Return the [x, y] coordinate for the center point of the cell that contains the specified text.  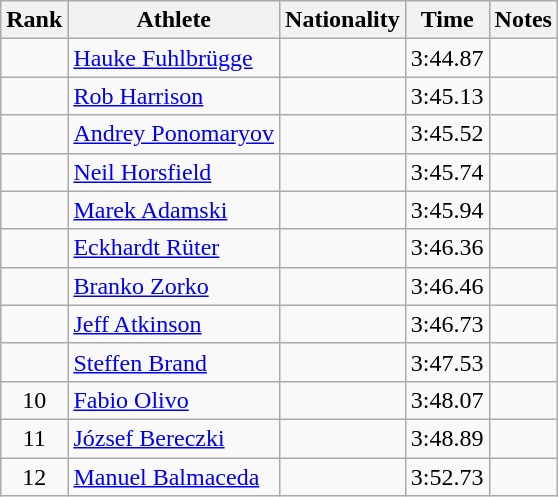
3:45.94 [447, 210]
3:48.07 [447, 400]
Hauke Fuhlbrügge [174, 58]
3:44.87 [447, 58]
Fabio Olivo [174, 400]
10 [34, 400]
3:46.46 [447, 286]
3:47.53 [447, 362]
3:45.13 [447, 96]
Athlete [174, 20]
3:48.89 [447, 438]
Eckhardt Rüter [174, 248]
Andrey Ponomaryov [174, 134]
Marek Adamski [174, 210]
3:52.73 [447, 477]
Rank [34, 20]
Manuel Balmaceda [174, 477]
Time [447, 20]
Nationality [343, 20]
3:45.52 [447, 134]
Jeff Atkinson [174, 324]
József Bereczki [174, 438]
Neil Horsfield [174, 172]
Branko Zorko [174, 286]
Steffen Brand [174, 362]
Notes [523, 20]
Rob Harrison [174, 96]
3:46.73 [447, 324]
12 [34, 477]
3:45.74 [447, 172]
3:46.36 [447, 248]
11 [34, 438]
